Extract the [x, y] coordinate from the center of the cell holding the provided text.  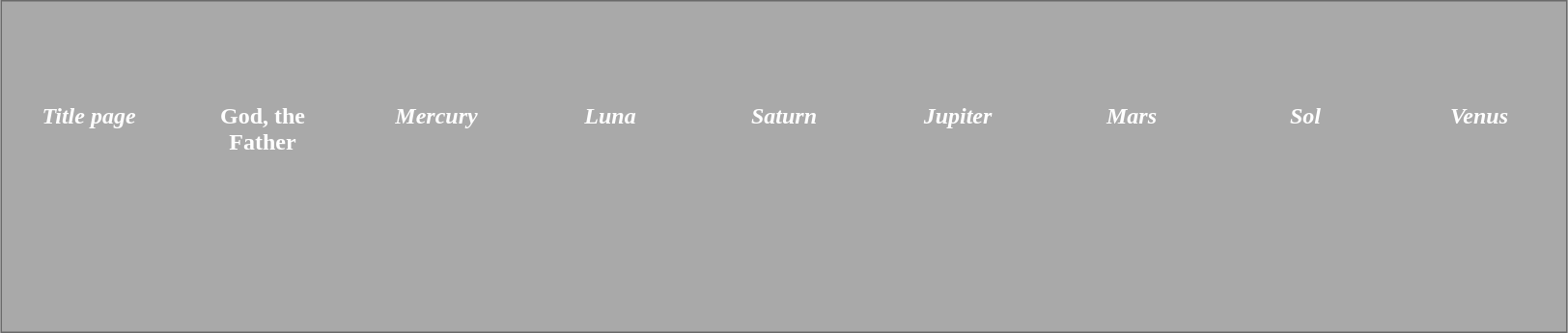
Title page [89, 210]
Jupiter [958, 210]
Mercury [436, 210]
God, the Father [263, 210]
Venus [1479, 210]
Saturn [784, 210]
Mars [1132, 210]
Sol [1305, 210]
Luna [610, 210]
